Output the (X, Y) coordinate of the center of the cell containing the given text.  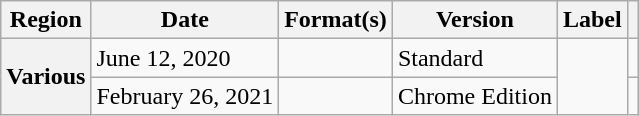
Label (592, 20)
Format(s) (336, 20)
Region (46, 20)
June 12, 2020 (185, 58)
Date (185, 20)
Version (474, 20)
February 26, 2021 (185, 96)
Standard (474, 58)
Chrome Edition (474, 96)
Various (46, 77)
